Provide the [X, Y] coordinate of the cell's center where the given text is located.  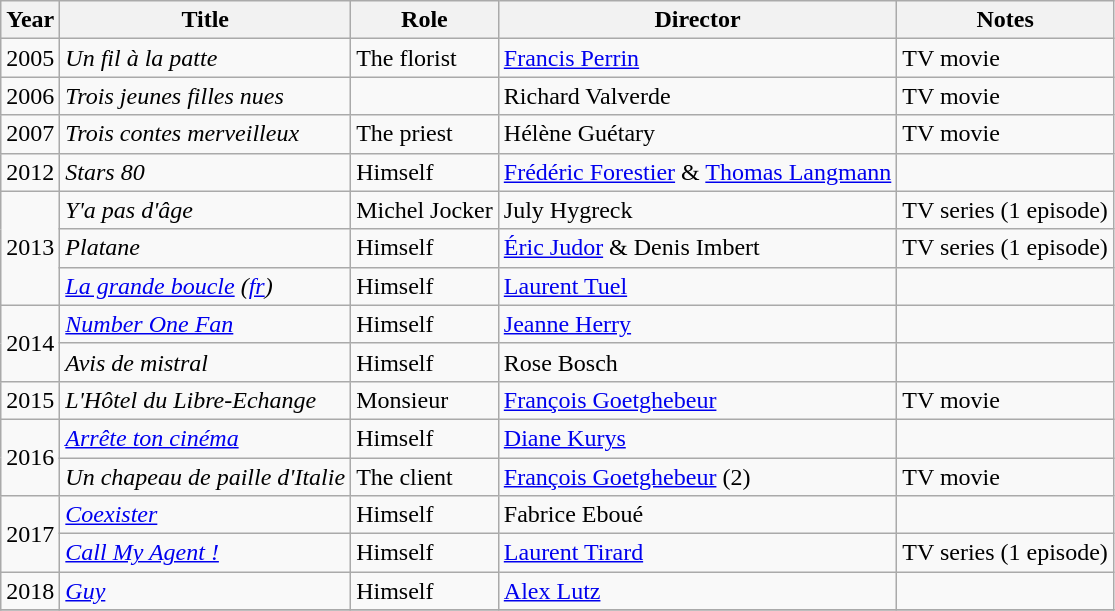
2012 [30, 172]
Michel Jocker [425, 210]
Year [30, 20]
Hélène Guétary [698, 134]
2007 [30, 134]
Arrête ton cinéma [206, 438]
Francis Perrin [698, 58]
Notes [1006, 20]
Alex Lutz [698, 591]
Title [206, 20]
Stars 80 [206, 172]
François Goetghebeur (2) [698, 477]
2016 [30, 457]
Platane [206, 248]
Laurent Tirard [698, 553]
The priest [425, 134]
The client [425, 477]
2005 [30, 58]
Laurent Tuel [698, 286]
Call My Agent ! [206, 553]
2018 [30, 591]
July Hygreck [698, 210]
Éric Judor & Denis Imbert [698, 248]
Trois contes merveilleux [206, 134]
2015 [30, 400]
Guy [206, 591]
Monsieur [425, 400]
La grande boucle (fr) [206, 286]
2013 [30, 248]
Number One Fan [206, 324]
Director [698, 20]
Jeanne Herry [698, 324]
François Goetghebeur [698, 400]
Un chapeau de paille d'Italie [206, 477]
Role [425, 20]
L'Hôtel du Libre-Echange [206, 400]
Diane Kurys [698, 438]
The florist [425, 58]
Y'a pas d'âge [206, 210]
Avis de mistral [206, 362]
Richard Valverde [698, 96]
Trois jeunes filles nues [206, 96]
Un fil à la patte [206, 58]
Rose Bosch [698, 362]
2014 [30, 343]
Fabrice Eboué [698, 515]
Coexister [206, 515]
2017 [30, 534]
Frédéric Forestier & Thomas Langmann [698, 172]
2006 [30, 96]
